Find where the given text appears and provide that cell's center as (X, Y) coordinate. 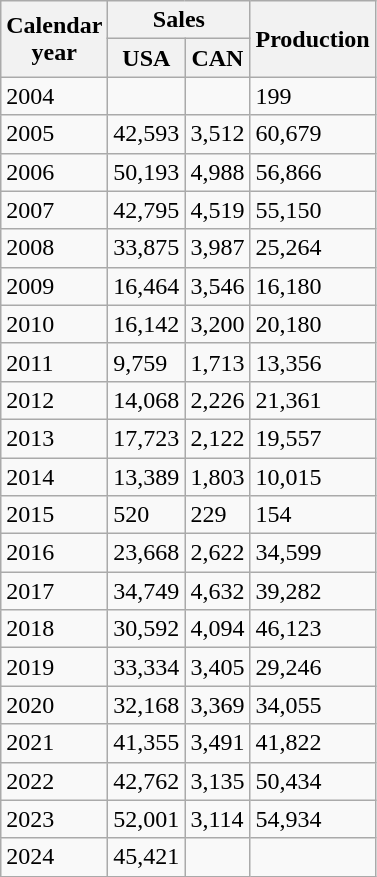
25,264 (312, 248)
45,421 (146, 857)
229 (218, 515)
54,934 (312, 819)
2022 (54, 781)
4,632 (218, 591)
55,150 (312, 210)
2,226 (218, 400)
199 (312, 96)
34,055 (312, 705)
Calendaryear (54, 39)
2008 (54, 248)
154 (312, 515)
2007 (54, 210)
3,512 (218, 134)
2006 (54, 172)
13,389 (146, 477)
1,713 (218, 362)
42,762 (146, 781)
2005 (54, 134)
2,622 (218, 553)
33,875 (146, 248)
29,246 (312, 667)
21,361 (312, 400)
42,795 (146, 210)
Production (312, 39)
3,369 (218, 705)
46,123 (312, 629)
3,405 (218, 667)
2011 (54, 362)
2017 (54, 591)
520 (146, 515)
2024 (54, 857)
60,679 (312, 134)
3,987 (218, 248)
CAN (218, 58)
39,282 (312, 591)
52,001 (146, 819)
34,599 (312, 553)
56,866 (312, 172)
2016 (54, 553)
16,142 (146, 324)
3,491 (218, 743)
50,193 (146, 172)
30,592 (146, 629)
USA (146, 58)
2009 (54, 286)
2013 (54, 438)
2021 (54, 743)
2010 (54, 324)
41,822 (312, 743)
3,135 (218, 781)
19,557 (312, 438)
2020 (54, 705)
16,464 (146, 286)
2023 (54, 819)
50,434 (312, 781)
2,122 (218, 438)
13,356 (312, 362)
16,180 (312, 286)
4,988 (218, 172)
2018 (54, 629)
20,180 (312, 324)
14,068 (146, 400)
2015 (54, 515)
23,668 (146, 553)
9,759 (146, 362)
2012 (54, 400)
3,546 (218, 286)
34,749 (146, 591)
2014 (54, 477)
10,015 (312, 477)
4,094 (218, 629)
3,114 (218, 819)
Sales (179, 20)
4,519 (218, 210)
2004 (54, 96)
33,334 (146, 667)
2019 (54, 667)
32,168 (146, 705)
1,803 (218, 477)
42,593 (146, 134)
41,355 (146, 743)
3,200 (218, 324)
17,723 (146, 438)
